Provide the (X, Y) coordinate of the cell's center where the given text is located.  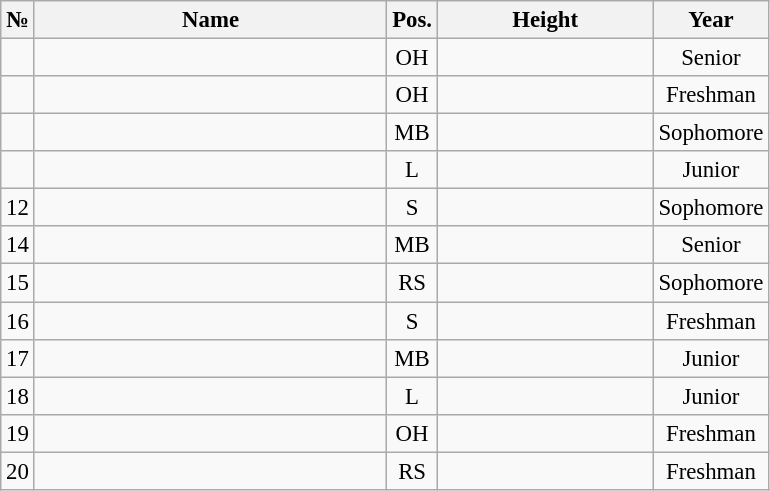
14 (18, 245)
Pos. (412, 20)
15 (18, 283)
12 (18, 208)
17 (18, 358)
16 (18, 321)
19 (18, 433)
18 (18, 396)
№ (18, 20)
Year (711, 20)
Name (210, 20)
Height (545, 20)
20 (18, 471)
